Pinpoint the cell where the given text exists, returning its (x, y) midpoint coordinate. 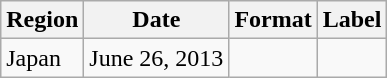
Label (352, 20)
Japan (42, 58)
Date (156, 20)
Region (42, 20)
Format (273, 20)
June 26, 2013 (156, 58)
